Provide the (X, Y) coordinate of the cell's center where the given text is located.  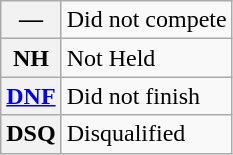
Disqualified (146, 134)
Not Held (146, 58)
Did not compete (146, 20)
— (31, 20)
NH (31, 58)
DNF (31, 96)
Did not finish (146, 96)
DSQ (31, 134)
